Search for the cell housing the specified text and yield its (x, y) center coordinate. 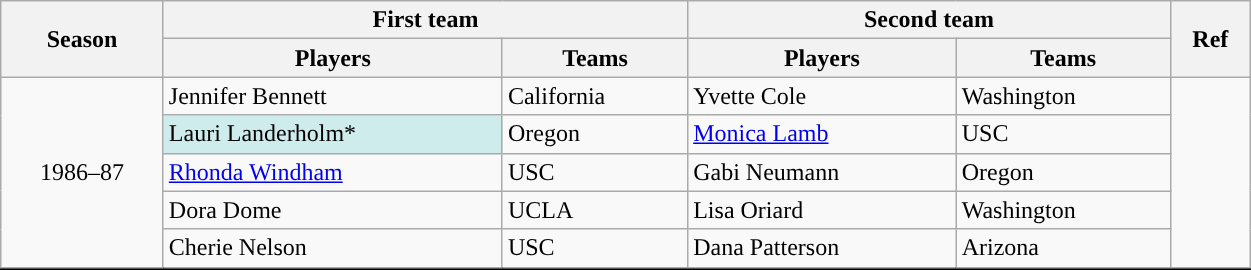
Monica Lamb (822, 134)
Arizona (1063, 248)
Lisa Oriard (822, 210)
Dana Patterson (822, 248)
Dora Dome (332, 210)
Season (82, 39)
Ref (1210, 39)
UCLA (594, 210)
Yvette Cole (822, 96)
Rhonda Windham (332, 172)
Second team (929, 20)
Gabi Neumann (822, 172)
Lauri Landerholm* (332, 134)
1986–87 (82, 172)
First team (425, 20)
Jennifer Bennett (332, 96)
California (594, 96)
Cherie Nelson (332, 248)
